Return the [X, Y] coordinate for the center point of the cell that contains the specified text.  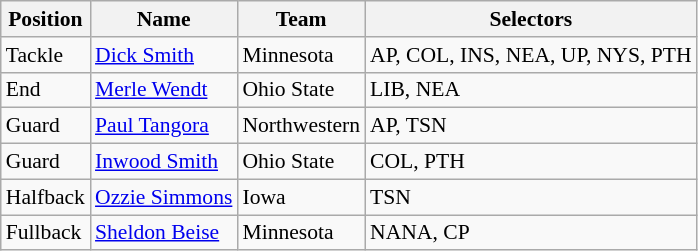
Halfback [46, 197]
Northwestern [301, 126]
Merle Wendt [164, 90]
Paul Tangora [164, 126]
End [46, 90]
Ozzie Simmons [164, 197]
AP, COL, INS, NEA, UP, NYS, PTH [531, 55]
Fullback [46, 233]
Position [46, 19]
Dick Smith [164, 55]
LIB, NEA [531, 90]
Tackle [46, 55]
COL, PTH [531, 162]
TSN [531, 197]
Team [301, 19]
NANA, CP [531, 233]
AP, TSN [531, 126]
Name [164, 19]
Selectors [531, 19]
Iowa [301, 197]
Sheldon Beise [164, 233]
Inwood Smith [164, 162]
